For the text-containing cell, return its midpoint in [x, y] coordinate format. 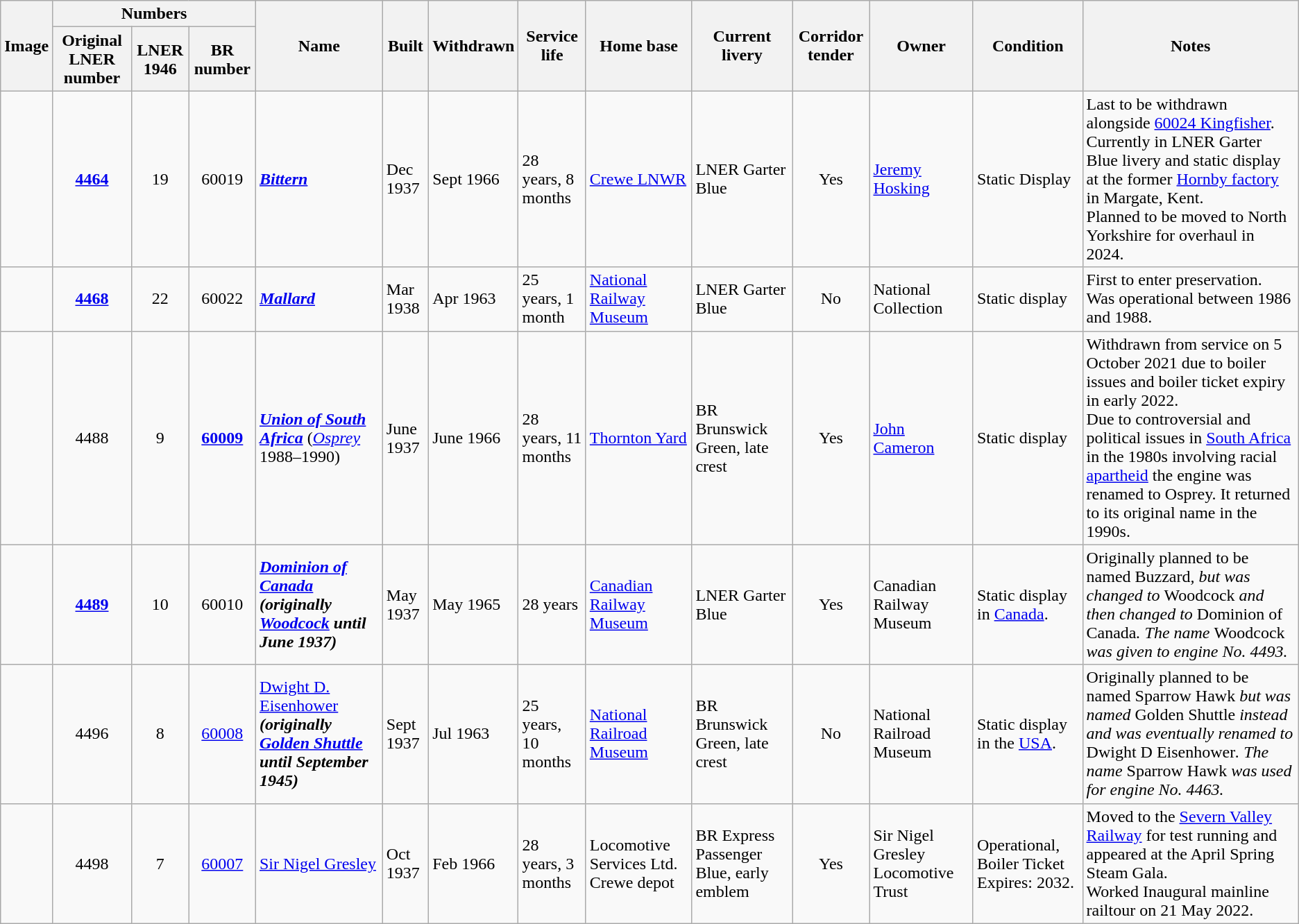
Owner [922, 46]
Mallard [319, 299]
Sept 1937 [405, 734]
LNER 1946 [160, 59]
4489 [92, 605]
9 [160, 438]
Locomotive Services Ltd. Crewe depot [638, 863]
May 1965 [473, 605]
Static display in Canada. [1028, 605]
28 years, 3 months [552, 863]
Union of South Africa (Osprey 1988–1990) [319, 438]
BR number [222, 59]
John Cameron [922, 438]
25 years, 10 months [552, 734]
Mar 1938 [405, 299]
Jul 1963 [473, 734]
May 1937 [405, 605]
7 [160, 863]
National Collection [922, 299]
Jeremy Hosking [922, 179]
Withdrawn [473, 46]
19 [160, 179]
Service life [552, 46]
4498 [92, 863]
First to enter preservation.Was operational between 1986 and 1988. [1191, 299]
60019 [222, 179]
Moved to the Severn Valley Railway for test running and appeared at the April Spring Steam Gala.Worked Inaugural mainline railtour on 21 May 2022. [1191, 863]
Sir Nigel Gresley Locomotive Trust [922, 863]
10 [160, 605]
Built [405, 46]
60010 [222, 605]
National Railway Museum [638, 299]
Dec 1937 [405, 179]
Apr 1963 [473, 299]
4496 [92, 734]
28 years, 8 months [552, 179]
Original LNER number [92, 59]
60022 [222, 299]
25 years, 1 month [552, 299]
28 years [552, 605]
Static Display [1028, 179]
Sir Nigel Gresley [319, 863]
Current livery [742, 46]
Notes [1191, 46]
Feb 1966 [473, 863]
4468 [92, 299]
Dominion of Canada (originally Woodcock until June 1937) [319, 605]
8 [160, 734]
Static display in the USA. [1028, 734]
Crewe LNWR [638, 179]
Thornton Yard [638, 438]
22 [160, 299]
Bittern [319, 179]
28 years, 11 months [552, 438]
60009 [222, 438]
4464 [92, 179]
Image [26, 46]
60007 [222, 863]
60008 [222, 734]
Operational, Boiler Ticket Expires: 2032. [1028, 863]
Condition [1028, 46]
BR Express Passenger Blue, early emblem [742, 863]
Corridor tender [831, 46]
June 1937 [405, 438]
Dwight D. Eisenhower (originally Golden Shuttle until September 1945) [319, 734]
June 1966 [473, 438]
Sept 1966 [473, 179]
Name [319, 46]
Numbers [154, 14]
Home base [638, 46]
4488 [92, 438]
Oct 1937 [405, 863]
